Determine the [x, y] coordinate at the center of the cell enclosing the given text.  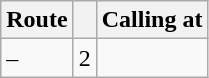
– [37, 58]
Route [37, 20]
2 [84, 58]
Calling at [152, 20]
